Extract the (x, y) coordinate from the center of the cell holding the provided text.  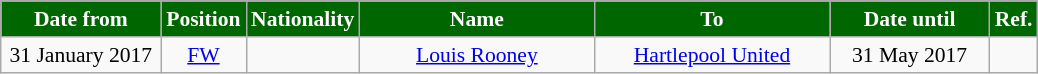
Name (476, 19)
31 May 2017 (910, 55)
Date until (910, 19)
Date from (81, 19)
Nationality (302, 19)
Hartlepool United (712, 55)
Ref. (1014, 19)
Position (204, 19)
To (712, 19)
31 January 2017 (81, 55)
Louis Rooney (476, 55)
FW (204, 55)
